From the cell containing the given text, extract its center point as (x, y) coordinate. 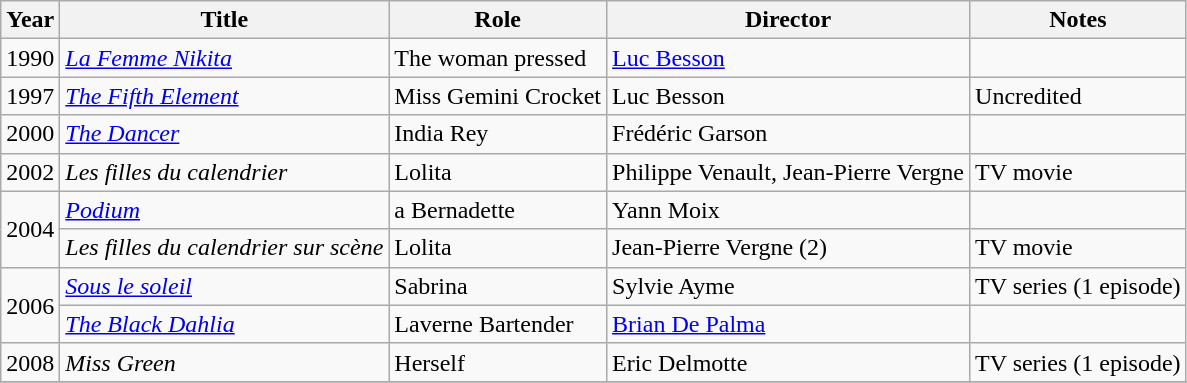
Brian De Palma (788, 324)
The Dancer (224, 134)
La Femme Nikita (224, 58)
1990 (30, 58)
Title (224, 20)
a Bernadette (498, 210)
Sylvie Ayme (788, 286)
2006 (30, 305)
2004 (30, 229)
The woman pressed (498, 58)
1997 (30, 96)
Miss Green (224, 362)
Director (788, 20)
Les filles du calendrier sur scène (224, 248)
Notes (1078, 20)
Herself (498, 362)
2008 (30, 362)
2002 (30, 172)
Laverne Bartender (498, 324)
The Black Dahlia (224, 324)
Role (498, 20)
India Rey (498, 134)
Podium (224, 210)
Les filles du calendrier (224, 172)
The Fifth Element (224, 96)
Sabrina (498, 286)
Jean-Pierre Vergne (2) (788, 248)
Sous le soleil (224, 286)
Eric Delmotte (788, 362)
Yann Moix (788, 210)
Uncredited (1078, 96)
Philippe Venault, Jean-Pierre Vergne (788, 172)
Miss Gemini Crocket (498, 96)
2000 (30, 134)
Year (30, 20)
Frédéric Garson (788, 134)
